Extract the [X, Y] coordinate from the center of the cell holding the provided text.  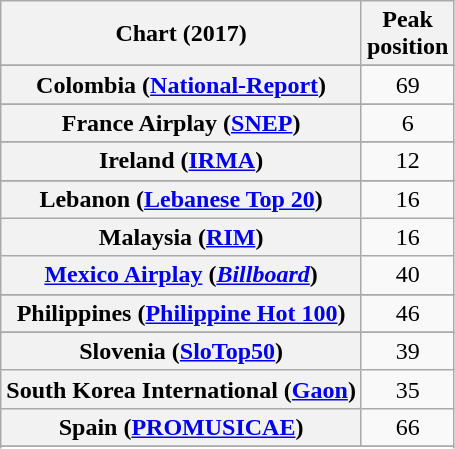
Peak position [407, 34]
Colombia (National-Report) [182, 85]
Chart (2017) [182, 34]
39 [407, 351]
Philippines (Philippine Hot 100) [182, 313]
Malaysia (RIM) [182, 237]
Spain (PROMUSICAE) [182, 427]
Mexico Airplay (Billboard) [182, 275]
South Korea International (Gaon) [182, 389]
Lebanon (Lebanese Top 20) [182, 199]
Ireland (IRMA) [182, 161]
Slovenia (SloTop50) [182, 351]
46 [407, 313]
6 [407, 123]
69 [407, 85]
France Airplay (SNEP) [182, 123]
40 [407, 275]
12 [407, 161]
66 [407, 427]
35 [407, 389]
